Search for the cell housing the specified text and yield its (x, y) center coordinate. 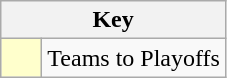
Teams to Playoffs (134, 58)
Key (114, 20)
